Output the [X, Y] coordinate of the center of the cell containing the given text.  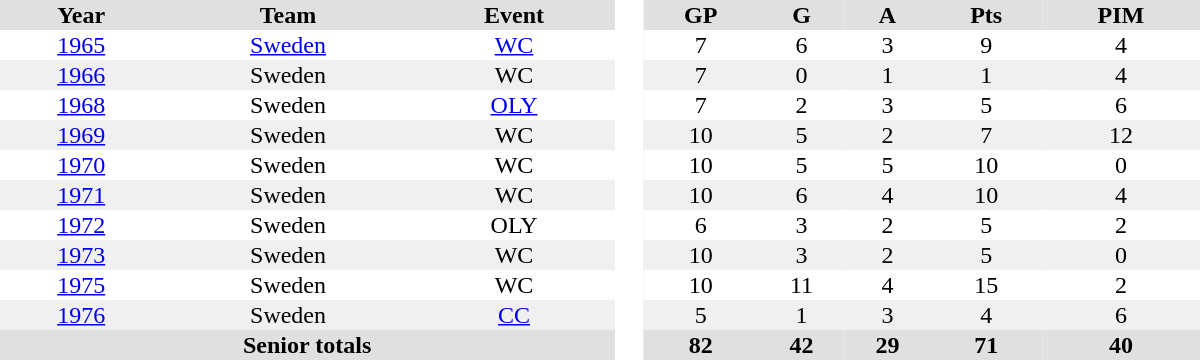
1976 [81, 315]
Senior totals [307, 345]
1975 [81, 285]
11 [802, 285]
1965 [81, 45]
1970 [81, 165]
1968 [81, 105]
42 [802, 345]
Team [288, 15]
Event [514, 15]
1969 [81, 135]
Pts [986, 15]
29 [887, 345]
1972 [81, 225]
71 [986, 345]
A [887, 15]
82 [701, 345]
15 [986, 285]
1966 [81, 75]
1971 [81, 195]
9 [986, 45]
CC [514, 315]
1973 [81, 255]
Year [81, 15]
12 [1121, 135]
PIM [1121, 15]
GP [701, 15]
G [802, 15]
40 [1121, 345]
